Return the (X, Y) coordinate for the center point of the cell that contains the specified text.  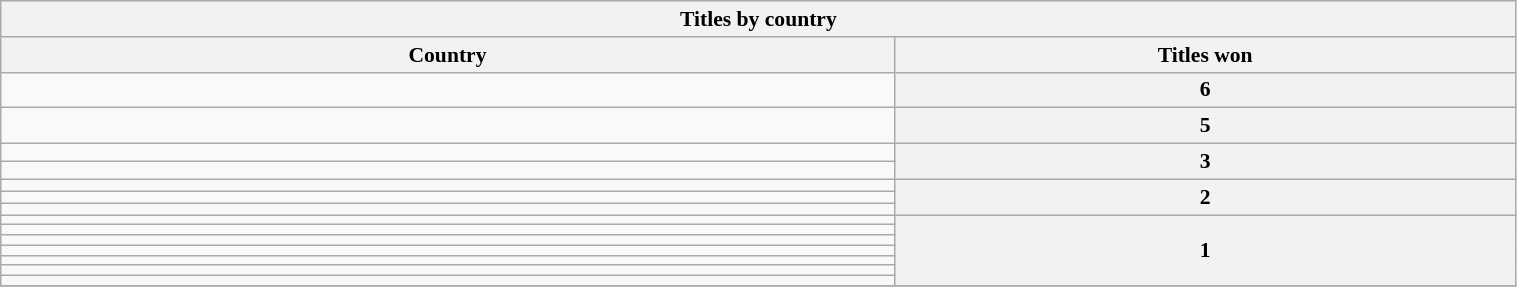
1 (1205, 250)
Titles by country (758, 19)
3 (1205, 162)
6 (1205, 90)
Country (448, 55)
2 (1205, 197)
5 (1205, 126)
Titles won (1205, 55)
